Extract the (X, Y) coordinate from the center of the cell holding the provided text.  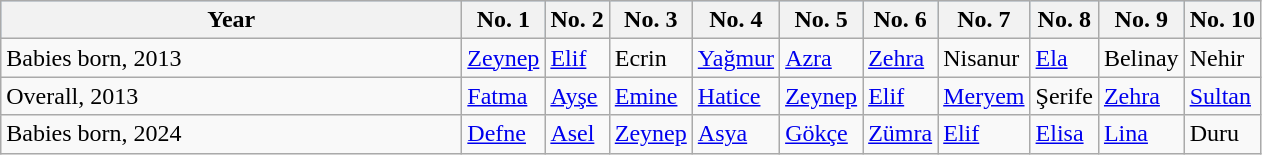
Elisa (1064, 134)
Nisanur (984, 58)
Fatma (504, 96)
No. 7 (984, 20)
Belinay (1141, 58)
Ela (1064, 58)
Lina (1141, 134)
Gökçe (822, 134)
Asel (577, 134)
Ayşe (577, 96)
Ecrin (650, 58)
Azra (822, 58)
Hatice (736, 96)
Nehir (1222, 58)
Asya (736, 134)
No. 2 (577, 20)
No. 9 (1141, 20)
No. 8 (1064, 20)
No. 5 (822, 20)
Zümra (900, 134)
Babies born, 2013 (232, 58)
Duru (1222, 134)
Year (232, 20)
Defne (504, 134)
Emine (650, 96)
Overall, 2013 (232, 96)
No. 6 (900, 20)
Sultan (1222, 96)
No. 3 (650, 20)
No. 1 (504, 20)
Yağmur (736, 58)
Şerife (1064, 96)
Meryem (984, 96)
No. 4 (736, 20)
Babies born, 2024 (232, 134)
No. 10 (1222, 20)
